Detect which cell encompasses the target text, then output its (x, y) center coordinate. 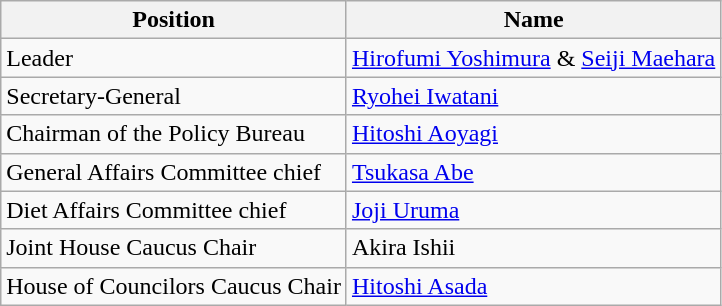
Tsukasa Abe (533, 172)
Hirofumi Yoshimura & Seiji Maehara (533, 58)
Name (533, 20)
Leader (174, 58)
General Affairs Committee chief (174, 172)
Diet Affairs Committee chief (174, 210)
Joint House Caucus Chair (174, 248)
Secretary-General (174, 96)
Position (174, 20)
Hitoshi Aoyagi (533, 134)
Chairman of the Policy Bureau (174, 134)
Joji Uruma (533, 210)
Hitoshi Asada (533, 286)
House of Councilors Caucus Chair (174, 286)
Akira Ishii (533, 248)
Ryohei Iwatani (533, 96)
